Search for the cell housing the specified text and yield its [X, Y] center coordinate. 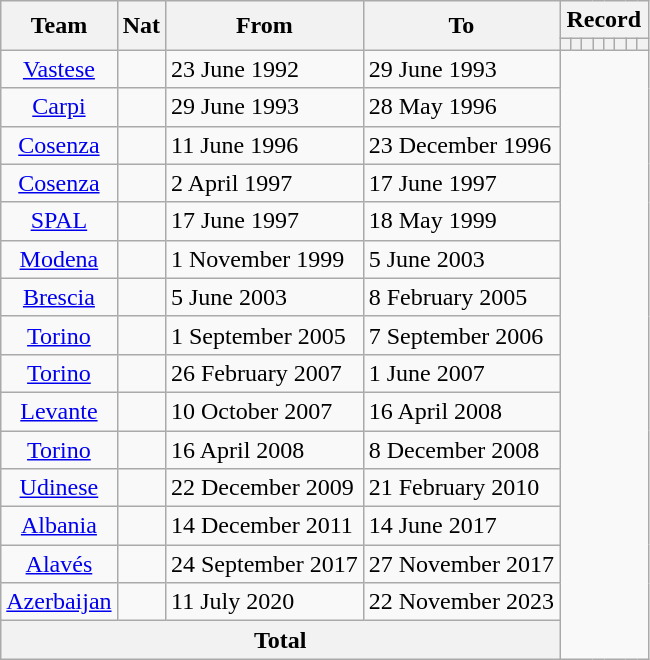
Vastese [59, 69]
1 September 2005 [264, 335]
From [264, 26]
Udinese [59, 488]
23 June 1992 [264, 69]
Albania [59, 526]
14 June 2017 [461, 526]
Azerbaijan [59, 602]
Carpi [59, 107]
Levante [59, 411]
21 February 2010 [461, 488]
Alavés [59, 564]
22 November 2023 [461, 602]
10 October 2007 [264, 411]
27 November 2017 [461, 564]
To [461, 26]
22 December 2009 [264, 488]
23 December 1996 [461, 145]
Team [59, 26]
8 December 2008 [461, 449]
11 July 2020 [264, 602]
28 May 1996 [461, 107]
Total [280, 640]
26 February 2007 [264, 373]
7 September 2006 [461, 335]
1 November 1999 [264, 259]
18 May 1999 [461, 221]
24 September 2017 [264, 564]
Record [604, 20]
SPAL [59, 221]
8 February 2005 [461, 297]
Modena [59, 259]
11 June 1996 [264, 145]
2 April 1997 [264, 183]
1 June 2007 [461, 373]
Brescia [59, 297]
14 December 2011 [264, 526]
Nat [141, 26]
